Identify which cell holds the provided text, then report its [X, Y] central coordinate. 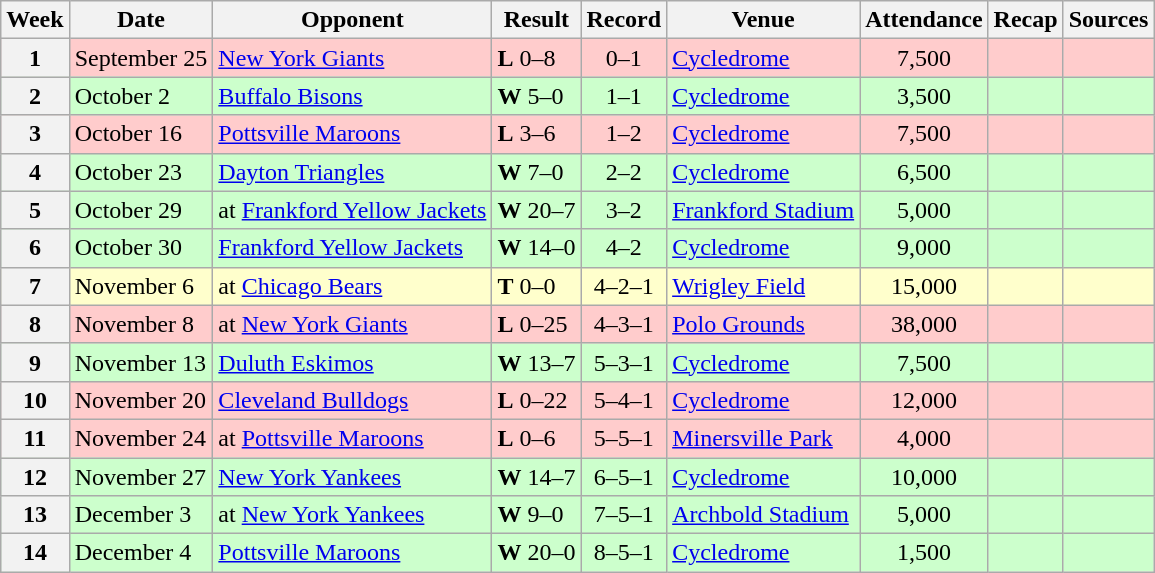
3 [35, 134]
Frankford Stadium [764, 210]
December 3 [141, 515]
Attendance [924, 20]
December 4 [141, 553]
W 14–7 [536, 477]
6 [35, 248]
4–3–1 [624, 324]
8 [35, 324]
12,000 [924, 400]
9,000 [924, 248]
1–2 [624, 134]
Dayton Triangles [352, 172]
T 0–0 [536, 286]
10 [35, 400]
3,500 [924, 96]
7 [35, 286]
5–4–1 [624, 400]
7–5–1 [624, 515]
12 [35, 477]
W 9–0 [536, 515]
W 20–0 [536, 553]
4 [35, 172]
1 [35, 58]
L 0–25 [536, 324]
November 13 [141, 362]
October 16 [141, 134]
Opponent [352, 20]
Wrigley Field [764, 286]
Sources [1108, 20]
W 7–0 [536, 172]
6,500 [924, 172]
1–1 [624, 96]
at New York Yankees [352, 515]
5–5–1 [624, 438]
L 0–22 [536, 400]
Polo Grounds [764, 324]
New York Yankees [352, 477]
Frankford Yellow Jackets [352, 248]
Buffalo Bisons [352, 96]
at Frankford Yellow Jackets [352, 210]
November 6 [141, 286]
L 0–6 [536, 438]
4,000 [924, 438]
6–5–1 [624, 477]
November 24 [141, 438]
October 2 [141, 96]
38,000 [924, 324]
October 29 [141, 210]
14 [35, 553]
at New York Giants [352, 324]
Record [624, 20]
September 25 [141, 58]
15,000 [924, 286]
Date [141, 20]
L 0–8 [536, 58]
4–2 [624, 248]
0–1 [624, 58]
November 8 [141, 324]
Cleveland Bulldogs [352, 400]
New York Giants [352, 58]
Recap [1026, 20]
October 30 [141, 248]
at Chicago Bears [352, 286]
Week [35, 20]
2 [35, 96]
3–2 [624, 210]
13 [35, 515]
9 [35, 362]
Venue [764, 20]
November 27 [141, 477]
5–3–1 [624, 362]
10,000 [924, 477]
Archbold Stadium [764, 515]
W 14–0 [536, 248]
Minersville Park [764, 438]
11 [35, 438]
at Pottsville Maroons [352, 438]
2–2 [624, 172]
Result [536, 20]
1,500 [924, 553]
L 3–6 [536, 134]
8–5–1 [624, 553]
5 [35, 210]
4–2–1 [624, 286]
W 20–7 [536, 210]
November 20 [141, 400]
October 23 [141, 172]
W 13–7 [536, 362]
Duluth Eskimos [352, 362]
W 5–0 [536, 96]
